Extract the [X, Y] coordinate from the center of the cell holding the provided text.  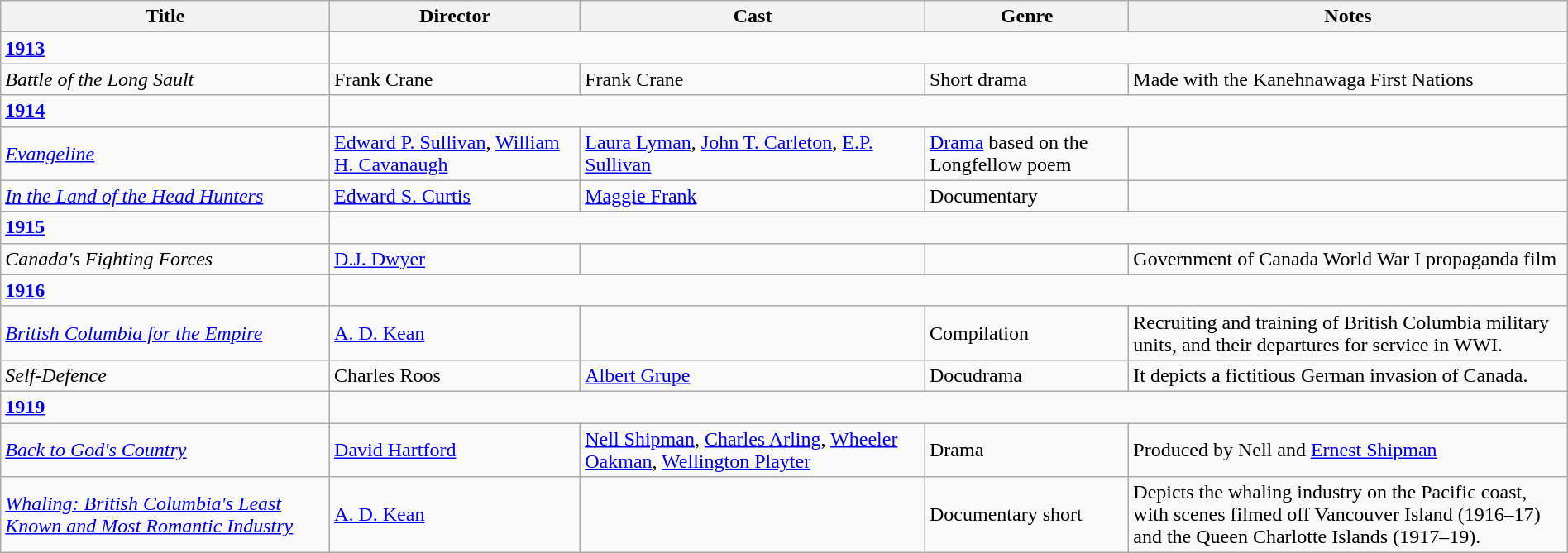
Evangeline [165, 154]
Notes [1348, 17]
Depicts the whaling industry on the Pacific coast, with scenes filmed off Vancouver Island (1916–17) and the Queen Charlotte Islands (1917–19). [1348, 515]
1919 [165, 407]
It depicts a fictitious German invasion of Canada. [1348, 375]
Nell Shipman, Charles Arling, Wheeler Oakman, Wellington Playter [753, 450]
Edward S. Curtis [455, 196]
Albert Grupe [753, 375]
Recruiting and training of British Columbia military units, and their departures for service in WWI. [1348, 332]
Genre [1026, 17]
Docudrama [1026, 375]
1913 [165, 48]
Documentary [1026, 196]
D.J. Dwyer [455, 259]
1914 [165, 111]
Maggie Frank [753, 196]
Drama [1026, 450]
Charles Roos [455, 375]
Drama based on the Longfellow poem [1026, 154]
Whaling: British Columbia's Least Known and Most Romantic Industry [165, 515]
Canada's Fighting Forces [165, 259]
Government of Canada World War I propaganda film [1348, 259]
Documentary short [1026, 515]
Short drama [1026, 79]
In the Land of the Head Hunters [165, 196]
Edward P. Sullivan, William H. Cavanaugh [455, 154]
Title [165, 17]
Director [455, 17]
Back to God's Country [165, 450]
British Columbia for the Empire [165, 332]
Compilation [1026, 332]
Laura Lyman, John T. Carleton, E.P. Sullivan [753, 154]
Battle of the Long Sault [165, 79]
Made with the Kanehnawaga First Nations [1348, 79]
1915 [165, 227]
Self-Defence [165, 375]
David Hartford [455, 450]
Cast [753, 17]
1916 [165, 290]
Produced by Nell and Ernest Shipman [1348, 450]
